Return (X, Y) of the center of cell containing provided text 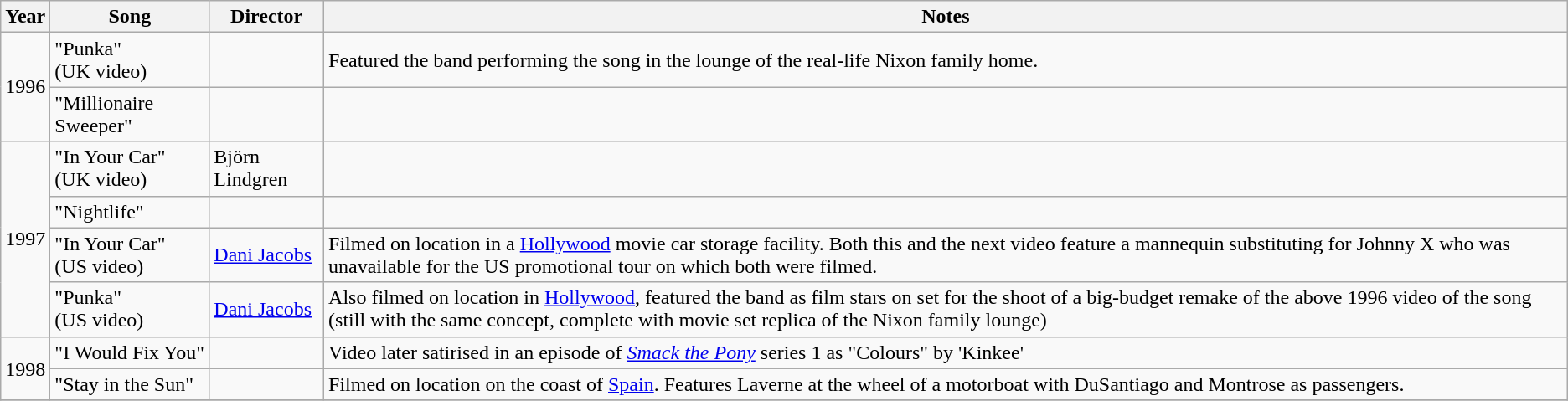
1998 (25, 368)
Featured the band performing the song in the lounge of the real-life Nixon family home. (946, 60)
Video later satirised in an episode of Smack the Pony series 1 as "Colours" by 'Kinkee' (946, 352)
1996 (25, 87)
Year (25, 17)
"Punka" (UK video) (130, 60)
"Millionaire Sweeper" (130, 114)
Director (266, 17)
1997 (25, 239)
Notes (946, 17)
"Punka" (US video) (130, 310)
"I Would Fix You" (130, 352)
Song (130, 17)
Filmed on location on the coast of Spain. Features Laverne at the wheel of a motorboat with DuSantiago and Montrose as passengers. (946, 384)
Björn Lindgren (266, 169)
"In Your Car" (UK video) (130, 169)
"Nightlife" (130, 212)
"In Your Car" (US video) (130, 254)
"Stay in the Sun" (130, 384)
